Return [x, y] of the center of cell containing provided text 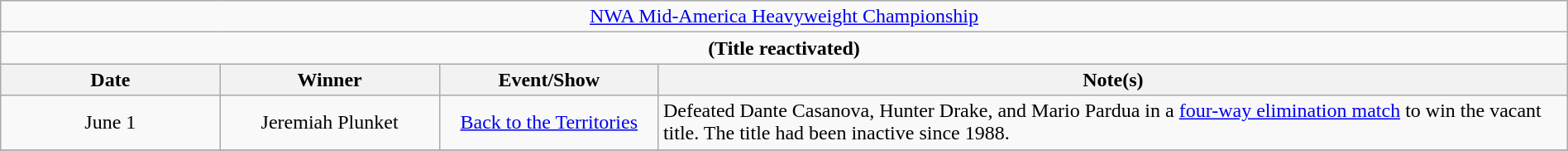
Back to the Territories [549, 123]
Note(s) [1113, 80]
Event/Show [549, 80]
Jeremiah Plunket [329, 123]
(Title reactivated) [784, 48]
NWA Mid-America Heavyweight Championship [784, 17]
June 1 [111, 123]
Date [111, 80]
Winner [329, 80]
